Scan for the cell matching the given text and deliver its [X, Y] coordinate at center. 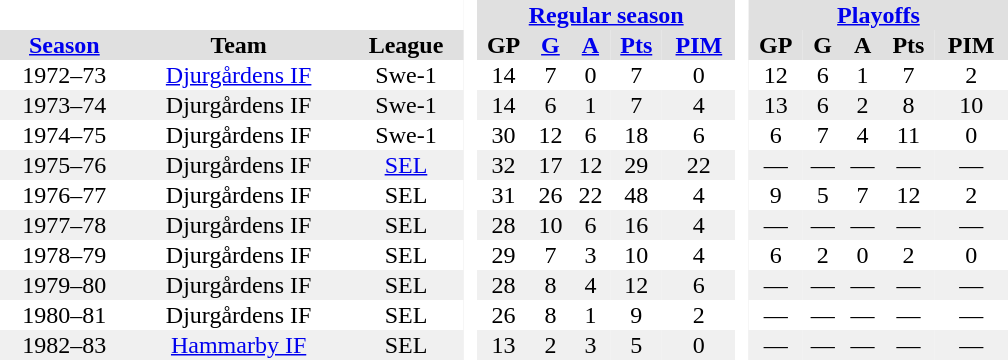
League [406, 45]
32 [504, 165]
18 [636, 135]
Team [239, 45]
1979–80 [64, 285]
1978–79 [64, 255]
11 [909, 135]
17 [550, 165]
1972–73 [64, 75]
1982–83 [64, 345]
Regular season [606, 15]
31 [504, 195]
30 [504, 135]
1976–77 [64, 195]
48 [636, 195]
1973–74 [64, 105]
Hammarby IF [239, 345]
1975–76 [64, 165]
Playoffs [878, 15]
1980–81 [64, 315]
1977–78 [64, 225]
16 [636, 225]
1974–75 [64, 135]
Season [64, 45]
